Locate the cell with the specified text and output its (x, y) center coordinate. 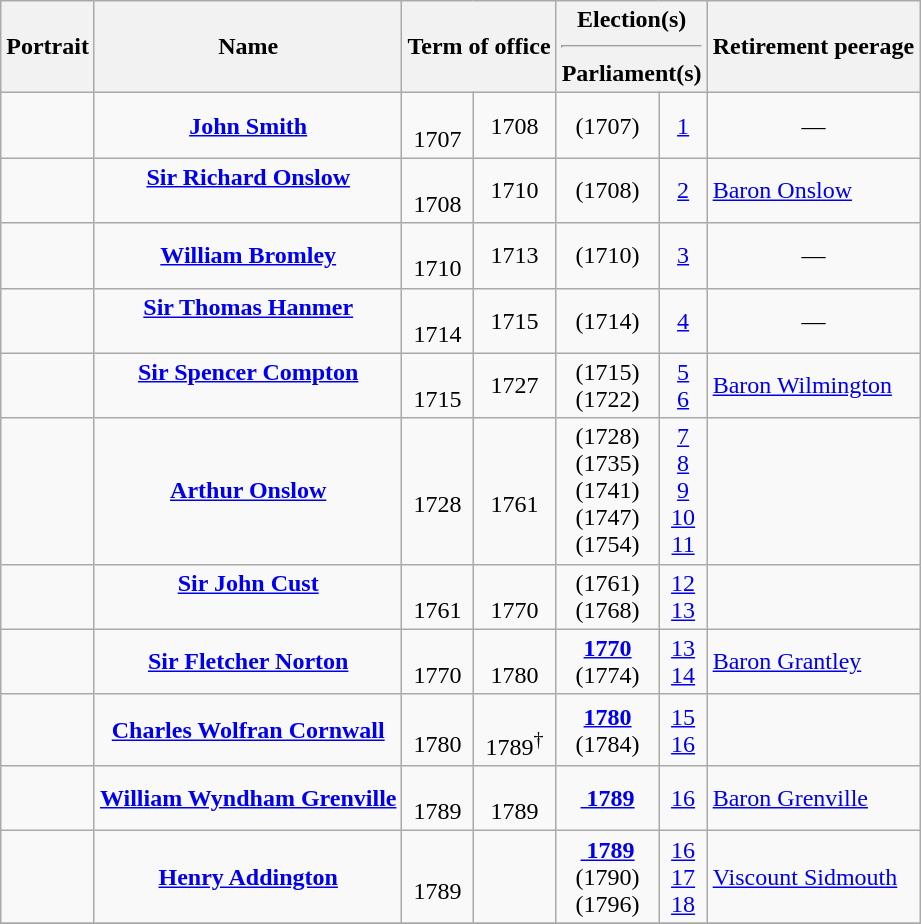
1314 (683, 662)
Viscount Sidmouth (814, 877)
1713 (514, 256)
(1707) (608, 126)
1707 (438, 126)
(1728)(1735)(1741)(1747)(1754) (608, 491)
(1714) (608, 320)
(1761)(1768) (608, 596)
1213 (683, 596)
16 (683, 798)
1516 (683, 730)
William Wyndham Grenville (248, 798)
John Smith (248, 126)
Charles Wolfran Cornwall (248, 730)
1 (683, 126)
William Bromley (248, 256)
Baron Grenville (814, 798)
1714 (438, 320)
1780(1784) (608, 730)
1727 (514, 386)
Sir John Cust (248, 596)
Name (248, 47)
Sir Fletcher Norton (248, 662)
1770(1774) (608, 662)
Henry Addington (248, 877)
2 (683, 190)
4 (683, 320)
3 (683, 256)
Sir Spencer Compton (248, 386)
1789† (514, 730)
56 (683, 386)
Portrait (48, 47)
Baron Wilmington (814, 386)
Retirement peerage (814, 47)
Baron Onslow (814, 190)
1789(1790)(1796) (608, 877)
(1715)(1722) (608, 386)
Arthur Onslow (248, 491)
(1710) (608, 256)
1728 (438, 491)
161718 (683, 877)
Sir Thomas Hanmer (248, 320)
7891011 (683, 491)
Sir Richard Onslow (248, 190)
(1708) (608, 190)
Election(s)Parliament(s) (632, 47)
Baron Grantley (814, 662)
Term of office (479, 47)
